From the cell containing the given text, extract its center point as [x, y] coordinate. 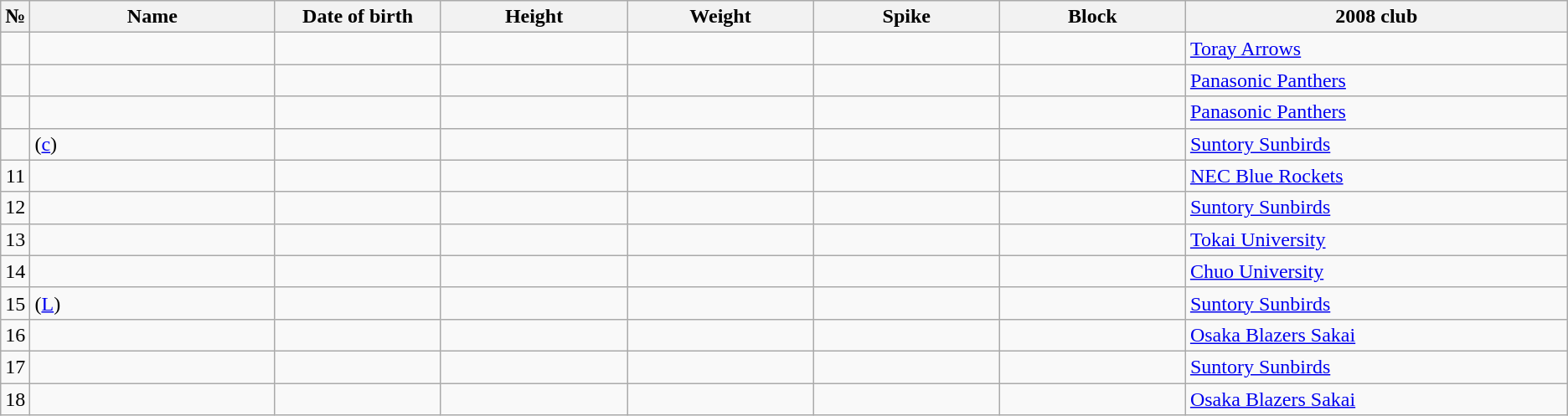
16 [15, 335]
Toray Arrows [1376, 49]
(c) [152, 144]
17 [15, 367]
15 [15, 303]
Tokai University [1376, 239]
(L) [152, 303]
2008 club [1376, 17]
13 [15, 239]
Height [534, 17]
18 [15, 399]
Weight [720, 17]
Chuo University [1376, 271]
Spike [906, 17]
Name [152, 17]
14 [15, 271]
12 [15, 208]
11 [15, 176]
NEC Blue Rockets [1376, 176]
Block [1092, 17]
№ [15, 17]
Date of birth [358, 17]
